Provide the [x, y] coordinate of the cell's center where the given text is located.  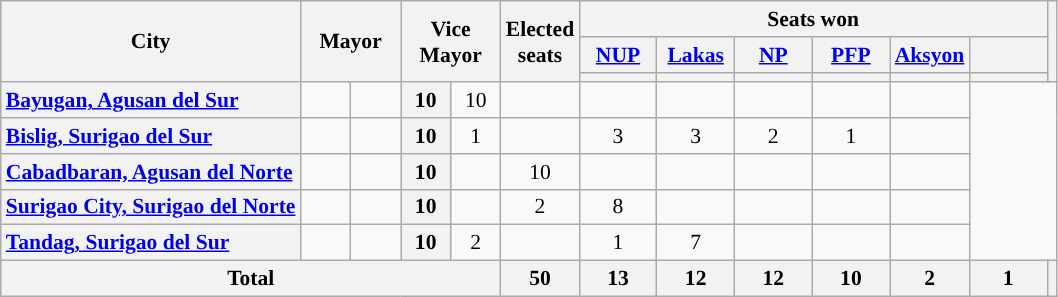
50 [540, 279]
NP [773, 55]
Bayugan, Agusan del Sur [151, 101]
Seats won [813, 19]
Lakas [696, 55]
PFP [851, 55]
Aksyon [930, 55]
Bislig, Surigao del Sur [151, 136]
Electedseats [540, 42]
8 [618, 207]
7 [696, 243]
City [151, 42]
Vice Mayor [451, 42]
13 [618, 279]
Total [251, 279]
Cabadbaran, Agusan del Norte [151, 172]
NUP [618, 55]
Tandag, Surigao del Sur [151, 243]
Surigao City, Surigao del Norte [151, 207]
Mayor [350, 42]
